Scan for the cell matching the given text and deliver its (X, Y) coordinate at center. 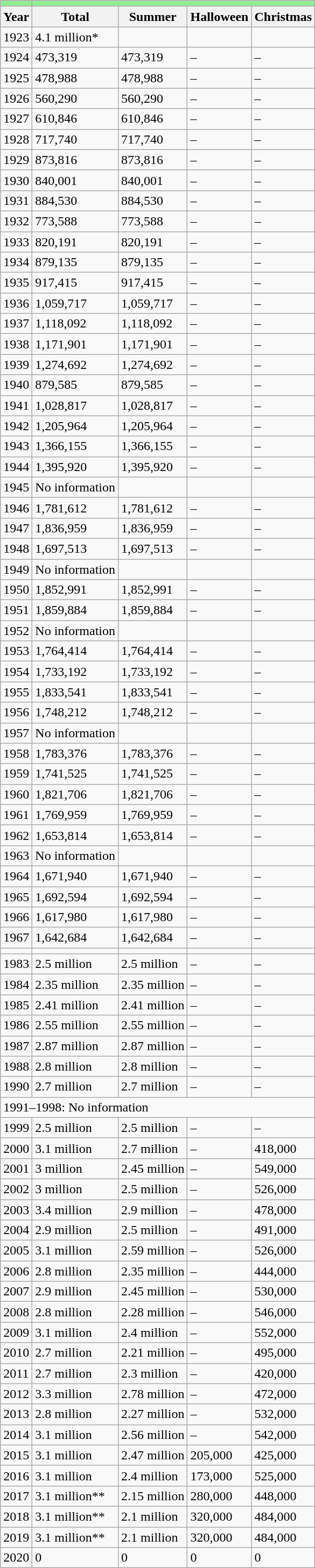
1963 (16, 856)
Summer (153, 17)
1986 (16, 1025)
1984 (16, 985)
1990 (16, 1087)
444,000 (283, 1271)
1938 (16, 344)
2.56 million (153, 1435)
2009 (16, 1332)
1955 (16, 692)
2010 (16, 1353)
2.78 million (153, 1394)
2015 (16, 1455)
1954 (16, 672)
1923 (16, 37)
2008 (16, 1312)
2.15 million (153, 1496)
1935 (16, 283)
420,000 (283, 1373)
418,000 (283, 1148)
525,000 (283, 1476)
2016 (16, 1476)
1924 (16, 58)
2.21 million (153, 1353)
Halloween (220, 17)
2019 (16, 1537)
1950 (16, 590)
1947 (16, 528)
1944 (16, 467)
448,000 (283, 1496)
Total (75, 17)
1999 (16, 1128)
3.3 million (75, 1394)
495,000 (283, 1353)
2.28 million (153, 1312)
2005 (16, 1251)
532,000 (283, 1414)
530,000 (283, 1292)
1929 (16, 160)
1928 (16, 139)
2007 (16, 1292)
491,000 (283, 1230)
3.4 million (75, 1209)
4.1 million* (75, 37)
2012 (16, 1394)
2002 (16, 1189)
1934 (16, 262)
2014 (16, 1435)
1949 (16, 569)
478,000 (283, 1209)
1933 (16, 241)
1941 (16, 405)
1959 (16, 774)
2001 (16, 1168)
2004 (16, 1230)
1926 (16, 98)
1940 (16, 385)
1948 (16, 548)
2006 (16, 1271)
1960 (16, 794)
1991–1998: No information (158, 1107)
2.47 million (153, 1455)
1987 (16, 1046)
205,000 (220, 1455)
1927 (16, 119)
1937 (16, 324)
1958 (16, 753)
Christmas (283, 17)
1930 (16, 180)
2000 (16, 1148)
1962 (16, 835)
425,000 (283, 1455)
1964 (16, 876)
2018 (16, 1516)
1985 (16, 1005)
1961 (16, 815)
Year (16, 17)
1932 (16, 221)
1945 (16, 487)
2.59 million (153, 1251)
1946 (16, 508)
1953 (16, 651)
1966 (16, 917)
546,000 (283, 1312)
1942 (16, 426)
1931 (16, 201)
1939 (16, 365)
1943 (16, 446)
1936 (16, 303)
2017 (16, 1496)
1956 (16, 712)
549,000 (283, 1168)
552,000 (283, 1332)
472,000 (283, 1394)
1925 (16, 78)
2020 (16, 1558)
2011 (16, 1373)
1951 (16, 610)
1965 (16, 896)
2.27 million (153, 1414)
2013 (16, 1414)
2003 (16, 1209)
280,000 (220, 1496)
1983 (16, 964)
2.3 million (153, 1373)
1952 (16, 631)
1957 (16, 733)
542,000 (283, 1435)
1988 (16, 1066)
1967 (16, 938)
173,000 (220, 1476)
